Determine the [x, y] coordinate at the center of the cell enclosing the given text.  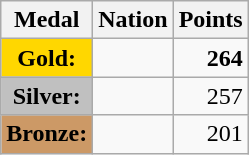
201 [210, 134]
Points [210, 20]
Gold: [47, 58]
Bronze: [47, 134]
Medal [47, 20]
Nation [133, 20]
Silver: [47, 96]
264 [210, 58]
257 [210, 96]
